Determine the [X, Y] coordinate at the center of the cell enclosing the given text.  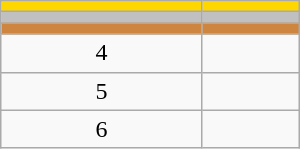
4 [102, 53]
6 [102, 129]
5 [102, 91]
